Identify which cell holds the provided text, then report its [X, Y] central coordinate. 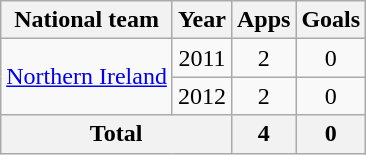
2012 [202, 96]
Year [202, 20]
Northern Ireland [87, 77]
National team [87, 20]
4 [263, 134]
2011 [202, 58]
Apps [263, 20]
Goals [331, 20]
Total [116, 134]
